Detect which cell encompasses the target text, then output its (X, Y) center coordinate. 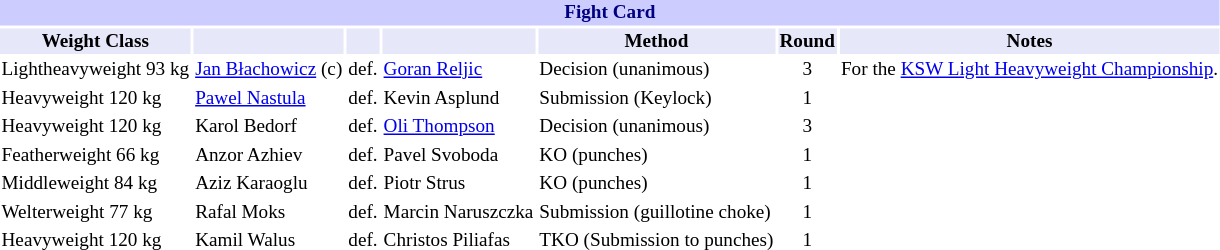
Middleweight 84 kg (96, 184)
Oli Thompson (458, 127)
Piotr Strus (458, 184)
Lightheavyweight 93 kg (96, 70)
Submission (Keylock) (656, 99)
Karol Bedorf (269, 127)
For the KSW Light Heavyweight Championship. (1029, 70)
Submission (guillotine choke) (656, 213)
Pawel Nastula (269, 99)
Notes (1029, 41)
Jan Błachowicz (c) (269, 70)
Anzor Azhiev (269, 155)
Rafal Moks (269, 213)
Pavel Svoboda (458, 155)
Marcin Naruszczka (458, 213)
Goran Reljic (458, 70)
Fight Card (610, 13)
Featherweight 66 kg (96, 155)
Aziz Karaoglu (269, 184)
Method (656, 41)
Weight Class (96, 41)
Welterweight 77 kg (96, 213)
Round (807, 41)
Kevin Asplund (458, 99)
